Return (x, y) of the center of cell containing provided text 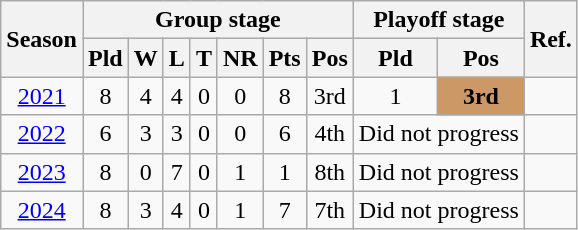
Pts (284, 58)
Ref. (550, 39)
T (204, 58)
Group stage (218, 20)
2024 (42, 210)
8th (330, 172)
2021 (42, 96)
2022 (42, 134)
W (146, 58)
2023 (42, 172)
Playoff stage (438, 20)
L (176, 58)
Season (42, 39)
NR (240, 58)
7th (330, 210)
4th (330, 134)
